Output the (x, y) coordinate of the center of the cell containing the given text.  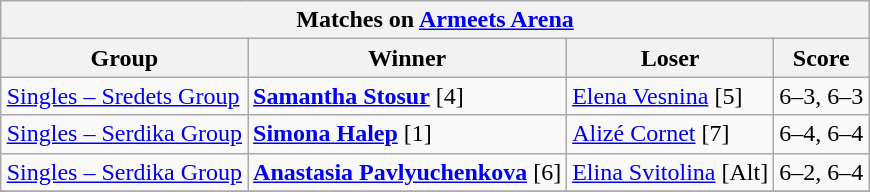
Group (124, 58)
Winner (408, 58)
Matches on Armeets Arena (435, 20)
6–4, 6–4 (822, 134)
Alizé Cornet [7] (670, 134)
6–2, 6–4 (822, 172)
Elina Svitolina [Alt] (670, 172)
Simona Halep [1] (408, 134)
Score (822, 58)
Singles – Sredets Group (124, 96)
Anastasia Pavlyuchenkova [6] (408, 172)
6–3, 6–3 (822, 96)
Elena Vesnina [5] (670, 96)
Loser (670, 58)
Samantha Stosur [4] (408, 96)
